For the text-containing cell, return its midpoint in (x, y) coordinate format. 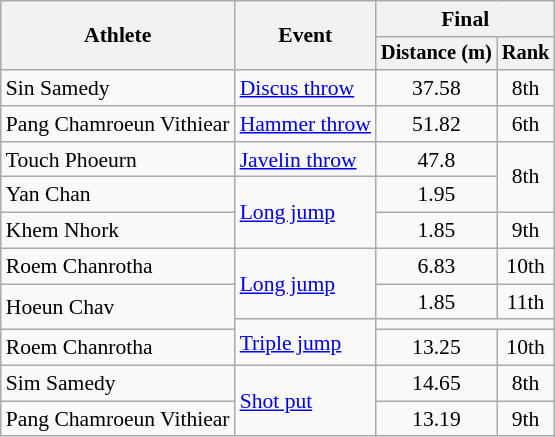
Sim Samedy (118, 384)
47.8 (436, 160)
Triple jump (306, 343)
Hammer throw (306, 124)
11th (526, 302)
Rank (526, 54)
Shot put (306, 402)
Yan Chan (118, 195)
Javelin throw (306, 160)
Athlete (118, 36)
Final (465, 19)
6.83 (436, 267)
Touch Phoeurn (118, 160)
37.58 (436, 88)
13.25 (436, 348)
51.82 (436, 124)
Discus throw (306, 88)
13.19 (436, 419)
1.95 (436, 195)
Hoeun Chav (118, 307)
Distance (m) (436, 54)
Khem Nhork (118, 231)
Sin Samedy (118, 88)
14.65 (436, 384)
Event (306, 36)
6th (526, 124)
